From the cell containing the given text, extract its center point as [X, Y] coordinate. 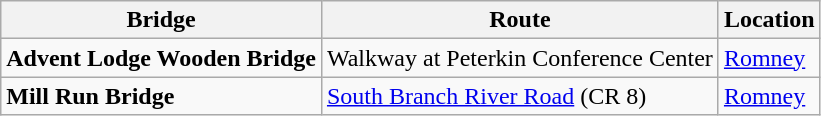
Bridge [162, 20]
Walkway at Peterkin Conference Center [520, 58]
South Branch River Road (CR 8) [520, 96]
Advent Lodge Wooden Bridge [162, 58]
Mill Run Bridge [162, 96]
Location [769, 20]
Route [520, 20]
